Extract the [X, Y] coordinate from the center of the cell holding the provided text.  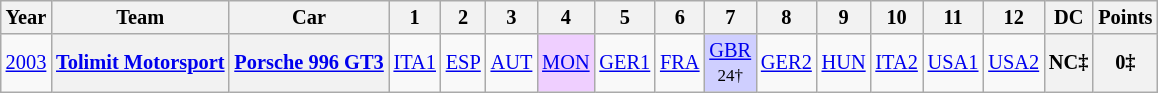
5 [624, 17]
ITA2 [896, 63]
9 [844, 17]
FRA [680, 63]
AUT [512, 63]
GER2 [786, 63]
8 [786, 17]
Porsche 996 GT3 [308, 63]
ESP [464, 63]
MON [566, 63]
Team [140, 17]
11 [954, 17]
7 [730, 17]
Car [308, 17]
12 [1014, 17]
Tolimit Motorsport [140, 63]
USA2 [1014, 63]
Year [26, 17]
3 [512, 17]
6 [680, 17]
ITA1 [415, 63]
1 [415, 17]
DC [1068, 17]
2 [464, 17]
4 [566, 17]
NC‡ [1068, 63]
10 [896, 17]
GER1 [624, 63]
Points [1125, 17]
GBR24† [730, 63]
0‡ [1125, 63]
USA1 [954, 63]
2003 [26, 63]
HUN [844, 63]
